Locate the cell with the specified text and output its (x, y) center coordinate. 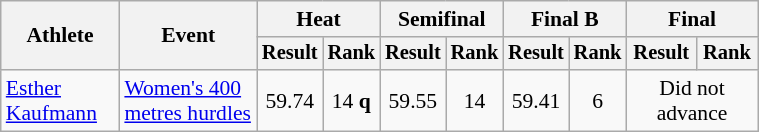
59.55 (413, 100)
Final (692, 19)
Esther Kaufmann (60, 100)
Did not advance (692, 100)
6 (598, 100)
Heat (318, 19)
59.74 (290, 100)
Athlete (60, 36)
14 (475, 100)
Semifinal (442, 19)
59.41 (536, 100)
14 q (352, 100)
Women's 400 metres hurdles (188, 100)
Event (188, 36)
Final B (564, 19)
